Capture the cell that displays the provided text and extract its (X, Y) central coordinate. 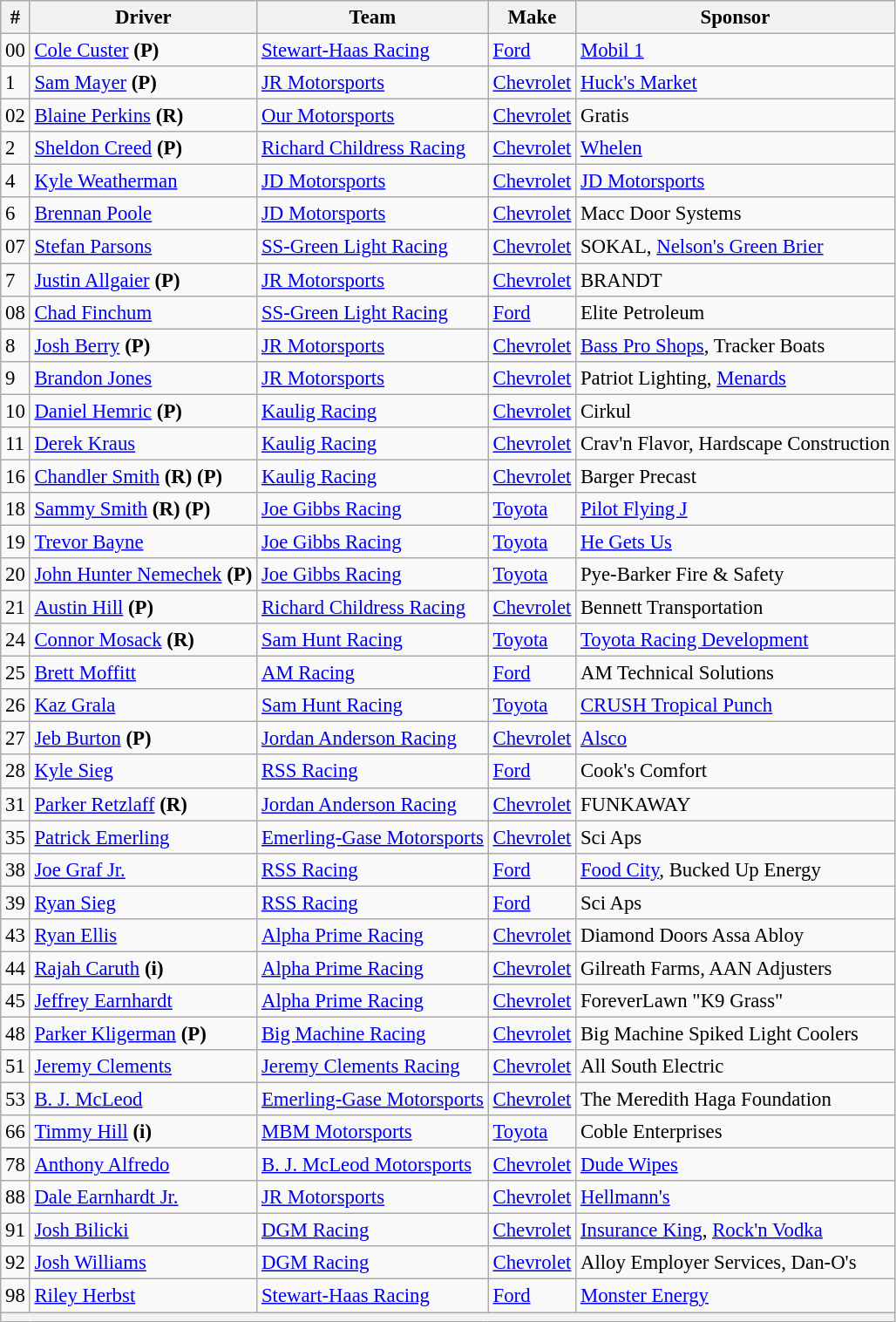
The Meredith Haga Foundation (736, 1100)
Blaine Perkins (R) (143, 116)
16 (16, 476)
6 (16, 214)
1 (16, 83)
38 (16, 869)
ForeverLawn "K9 Grass" (736, 1001)
Parker Retzlaff (R) (143, 804)
Bass Pro Shops, Tracker Boats (736, 345)
Austin Hill (P) (143, 608)
Cole Custer (P) (143, 51)
45 (16, 1001)
Patriot Lighting, Menards (736, 378)
All South Electric (736, 1066)
Our Motorsports (373, 116)
Brennan Poole (143, 214)
Sheldon Creed (P) (143, 148)
Kyle Weatherman (143, 181)
Brett Moffitt (143, 673)
Sponsor (736, 17)
Anthony Alfredo (143, 1165)
8 (16, 345)
48 (16, 1033)
Derek Kraus (143, 444)
Crav'n Flavor, Hardscape Construction (736, 444)
02 (16, 116)
He Gets Us (736, 542)
24 (16, 640)
27 (16, 739)
Mobil 1 (736, 51)
51 (16, 1066)
Food City, Bucked Up Energy (736, 869)
Coble Enterprises (736, 1132)
Bennett Transportation (736, 608)
Stefan Parsons (143, 247)
# (16, 17)
Brandon Jones (143, 378)
88 (16, 1197)
Kaz Grala (143, 705)
Riley Herbst (143, 1296)
Cook's Comfort (736, 772)
Connor Mosack (R) (143, 640)
66 (16, 1132)
18 (16, 509)
Josh Bilicki (143, 1230)
39 (16, 903)
20 (16, 575)
Team (373, 17)
2 (16, 148)
Big Machine Racing (373, 1033)
Monster Energy (736, 1296)
Ryan Ellis (143, 936)
Driver (143, 17)
44 (16, 968)
John Hunter Nemechek (P) (143, 575)
19 (16, 542)
Elite Petroleum (736, 312)
Cirkul (736, 411)
Ryan Sieg (143, 903)
26 (16, 705)
10 (16, 411)
Dude Wipes (736, 1165)
25 (16, 673)
Hellmann's (736, 1197)
31 (16, 804)
Sam Mayer (P) (143, 83)
Chandler Smith (R) (P) (143, 476)
B. J. McLeod (143, 1100)
Trevor Bayne (143, 542)
11 (16, 444)
Pye-Barker Fire & Safety (736, 575)
Alsco (736, 739)
Make (532, 17)
Sammy Smith (R) (P) (143, 509)
Jeb Burton (P) (143, 739)
Alloy Employer Services, Dan-O's (736, 1264)
MBM Motorsports (373, 1132)
21 (16, 608)
Jeremy Clements (143, 1066)
4 (16, 181)
BRANDT (736, 280)
SOKAL, Nelson's Green Brier (736, 247)
Barger Precast (736, 476)
Patrick Emerling (143, 837)
Jeffrey Earnhardt (143, 1001)
Rajah Caruth (i) (143, 968)
35 (16, 837)
Whelen (736, 148)
Parker Kligerman (P) (143, 1033)
07 (16, 247)
53 (16, 1100)
Gilreath Farms, AAN Adjusters (736, 968)
92 (16, 1264)
Joe Graf Jr. (143, 869)
AM Racing (373, 673)
Big Machine Spiked Light Coolers (736, 1033)
Huck's Market (736, 83)
Toyota Racing Development (736, 640)
Insurance King, Rock'n Vodka (736, 1230)
Daniel Hemric (P) (143, 411)
Timmy Hill (i) (143, 1132)
7 (16, 280)
Josh Williams (143, 1264)
Jeremy Clements Racing (373, 1066)
08 (16, 312)
Justin Allgaier (P) (143, 280)
9 (16, 378)
Josh Berry (P) (143, 345)
Macc Door Systems (736, 214)
Dale Earnhardt Jr. (143, 1197)
28 (16, 772)
Kyle Sieg (143, 772)
98 (16, 1296)
43 (16, 936)
FUNKAWAY (736, 804)
Diamond Doors Assa Abloy (736, 936)
91 (16, 1230)
00 (16, 51)
B. J. McLeod Motorsports (373, 1165)
Chad Finchum (143, 312)
Gratis (736, 116)
Pilot Flying J (736, 509)
AM Technical Solutions (736, 673)
78 (16, 1165)
CRUSH Tropical Punch (736, 705)
